For the text-containing cell, return its midpoint in [x, y] coordinate format. 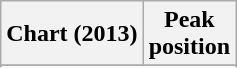
Peakposition [189, 34]
Chart (2013) [72, 34]
